From the cell containing the given text, extract its center point as [X, Y] coordinate. 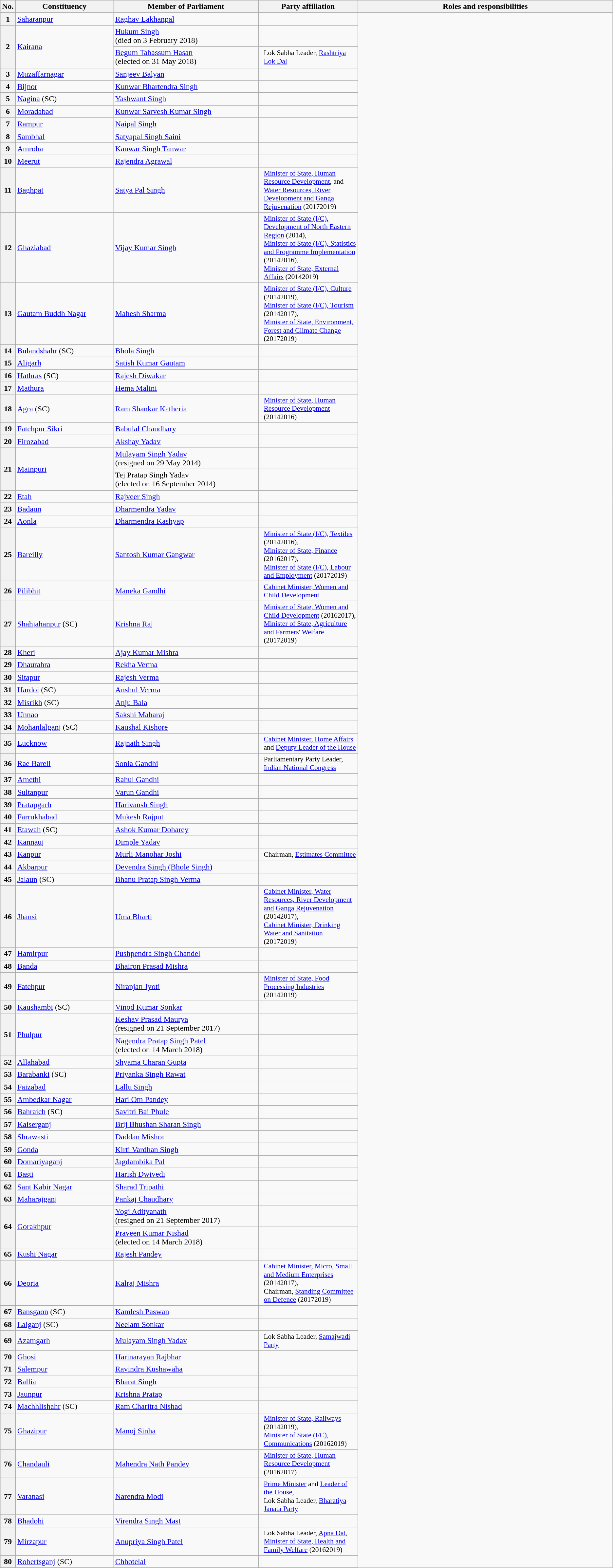
Vijay Kumar Singh [186, 248]
53 [8, 1074]
Mathura [64, 388]
Naipal Singh [186, 124]
2 [8, 47]
9 [8, 149]
Virendra Singh Mast [186, 1521]
Phulpur [64, 1035]
26 [8, 591]
Kunwar Bhartendra Singh [186, 86]
Jhansi [64, 916]
Shahjahanpur (SC) [64, 624]
54 [8, 1087]
Minister of State, Human Resource Development (20142016) [310, 409]
Vinod Kumar Sonkar [186, 1007]
Faizabad [64, 1087]
Ravindra Kushawaha [186, 1369]
Tej Pratap Singh Yadav(elected on 16 September 2014) [186, 479]
Bhanu Pratap Singh Verma [186, 879]
Chhotelal [186, 1562]
Ghaziabad [64, 248]
Basti [64, 1174]
Farrukhabad [64, 817]
47 [8, 954]
Kamlesh Paswan [186, 1312]
Murli Manohar Joshi [186, 854]
71 [8, 1369]
Ram Charitra Nishad [186, 1407]
No. [8, 7]
Minister of State, Human Resource Development (20162017) [310, 1464]
Deoria [64, 1283]
Bharat Singh [186, 1382]
Sanjeev Balyan [186, 74]
27 [8, 624]
22 [8, 496]
Lalganj (SC) [64, 1324]
Anju Bala [186, 702]
Rahul Gandhi [186, 780]
35 [8, 743]
72 [8, 1382]
39 [8, 805]
61 [8, 1174]
51 [8, 1035]
Jagdambika Pal [186, 1162]
77 [8, 1496]
Lok Sabha Leader, Rashtriya Lok Dal [310, 57]
17 [8, 388]
60 [8, 1162]
Aligarh [64, 363]
Krishna Raj [186, 624]
Party affiliation [308, 7]
Sant Kabir Nagar [64, 1186]
Chairman, Estimates Committee [310, 854]
74 [8, 1407]
40 [8, 817]
Etah [64, 496]
Machhlishahr (SC) [64, 1407]
Unnao [64, 715]
Bhadohi [64, 1521]
Mulayam Singh Yadav(resigned on 29 May 2014) [186, 458]
62 [8, 1186]
Santosh Kumar Gangwar [186, 554]
8 [8, 136]
Bhola Singh [186, 351]
Rekha Verma [186, 665]
21 [8, 469]
Dimple Yadav [186, 842]
42 [8, 842]
Minister of State, Women and Child Development (20162017),Minister of State, Agriculture and Farmers' Welfare (20172019) [310, 624]
Moradabad [64, 111]
Uma Bharti [186, 916]
Cabinet Minister, Water Resources, River Development and Ganga Rejuvenation (20142017),Cabinet Minister, Drinking Water and Sanitation (20172019) [310, 916]
Baghpat [64, 190]
4 [8, 86]
Savitri Bai Phule [186, 1112]
Muzaffarnagar [64, 74]
Rajveer Singh [186, 496]
Kunwar Sarvesh Kumar Singh [186, 111]
Maneka Gandhi [186, 591]
32 [8, 702]
Misrikh (SC) [64, 702]
Lallu Singh [186, 1087]
Babulal Chaudhary [186, 429]
Lok Sabha Leader, Samajwadi Party [310, 1341]
Anupriya Singh Patel [186, 1541]
76 [8, 1464]
31 [8, 690]
Dhaurahra [64, 665]
75 [8, 1431]
Yogi Adityanath(resigned on 21 September 2017) [186, 1216]
Dharmendra Yadav [186, 509]
Shrawasti [64, 1137]
Ghazipur [64, 1431]
30 [8, 677]
43 [8, 854]
56 [8, 1112]
Gorakhpur [64, 1227]
19 [8, 429]
Mohanlalganj (SC) [64, 727]
Kaushal Kishore [186, 727]
Pushpendra Singh Chandel [186, 954]
Prime Minister and Leader of the House,Lok Sabha Leader, Bharatiya Janata Party [310, 1496]
Narendra Modi [186, 1496]
78 [8, 1521]
Maharajganj [64, 1199]
Kheri [64, 652]
Sitapur [64, 677]
25 [8, 554]
13 [8, 314]
Kirti Vardhan Singh [186, 1149]
Sonia Gandhi [186, 764]
Hema Malini [186, 388]
Hathras (SC) [64, 376]
Rajesh Diwakar [186, 376]
49 [8, 986]
Dharmendra Kashyap [186, 521]
Begum Tabassum Hasan(elected on 31 May 2018) [186, 57]
Lucknow [64, 743]
24 [8, 521]
Pankaj Chaudhary [186, 1199]
52 [8, 1062]
38 [8, 792]
Salempur [64, 1369]
Fatehpur Sikri [64, 429]
Nagina (SC) [64, 99]
79 [8, 1541]
Barabanki (SC) [64, 1074]
Mulayam Singh Yadav [186, 1341]
Mirzapur [64, 1541]
67 [8, 1312]
Hardoi (SC) [64, 690]
Minister of State, Food Processing Industries (20142019) [310, 986]
Cabinet Minister, Micro, Small and Medium Enterprises (20142017),Chairman, Standing Committee on Defence (20172019) [310, 1283]
Akshay Yadav [186, 441]
Sambhal [64, 136]
Niranjan Jyoti [186, 986]
58 [8, 1137]
Bareilly [64, 554]
Lok Sabha Leader, Apna Dal,Minister of State, Health and Family Welfare (20162019) [310, 1541]
10 [8, 161]
Sakshi Maharaj [186, 715]
Roles and responsibilities [485, 7]
Satya Pal Singh [186, 190]
Parliamentary Party Leader, Indian National Congress [310, 764]
Hukum Singh(died on 3 February 2018) [186, 36]
Daddan Mishra [186, 1137]
Fatehpur [64, 986]
29 [8, 665]
Mahendra Nath Pandey [186, 1464]
Etawah (SC) [64, 830]
55 [8, 1099]
5 [8, 99]
Harivansh Singh [186, 805]
Varanasi [64, 1496]
6 [8, 111]
Allahabad [64, 1062]
80 [8, 1562]
Harinarayan Rajbhar [186, 1357]
11 [8, 190]
Kushi Nagar [64, 1254]
64 [8, 1227]
Varun Gandhi [186, 792]
Ambedkar Nagar [64, 1099]
Amroha [64, 149]
Akbarpur [64, 867]
Bhairon Prasad Mishra [186, 966]
44 [8, 867]
Chandauli [64, 1464]
Anshul Verma [186, 690]
Cabinet Minister, Women and Child Development [310, 591]
28 [8, 652]
Rae Bareli [64, 764]
Amethi [64, 780]
37 [8, 780]
Ram Shankar Katheria [186, 409]
Nagendra Pratap Singh Patel(elected on 14 March 2018) [186, 1045]
Satish Kumar Gautam [186, 363]
Satyapal Singh Saini [186, 136]
Mahesh Sharma [186, 314]
Rajesh Verma [186, 677]
Rampur [64, 124]
41 [8, 830]
50 [8, 1007]
33 [8, 715]
Shyama Charan Gupta [186, 1062]
Minister of State, Railways (20142019),Minister of State (I/C), Communications (20162019) [310, 1431]
Mukesh Rajput [186, 817]
12 [8, 248]
46 [8, 916]
Raghav Lakhanpal [186, 19]
Bahraich (SC) [64, 1112]
Bansgaon (SC) [64, 1312]
23 [8, 509]
Ajay Kumar Mishra [186, 652]
Harish Dwivedi [186, 1174]
45 [8, 879]
Rajnath Singh [186, 743]
Domariyaganj [64, 1162]
Constituency [64, 7]
Kannauj [64, 842]
Keshav Prasad Maurya(resigned on 21 September 2017) [186, 1024]
48 [8, 966]
Kaiserganj [64, 1124]
Bijnor [64, 86]
66 [8, 1283]
Ghosi [64, 1357]
7 [8, 124]
20 [8, 441]
Neelam Sonkar [186, 1324]
Jaunpur [64, 1394]
69 [8, 1341]
Hamirpur [64, 954]
73 [8, 1394]
Pratapgarh [64, 805]
65 [8, 1254]
Sharad Tripathi [186, 1186]
Devendra Singh (Bhole Singh) [186, 867]
14 [8, 351]
Agra (SC) [64, 409]
Rajendra Agrawal [186, 161]
Jalaun (SC) [64, 879]
Minister of State (I/C), Textiles (20142016),Minister of State, Finance (20162017),Minister of State (I/C), Labour and Employment (20172019) [310, 554]
Bulandshahr (SC) [64, 351]
Praveen Kumar Nishad(elected on 14 March 2018) [186, 1237]
34 [8, 727]
Gautam Buddh Nagar [64, 314]
Priyanka Singh Rawat [186, 1074]
Banda [64, 966]
15 [8, 363]
Minister of State, Human Resource Development, and Water Resources, River Development and Ganga Rejuvenation (20172019) [310, 190]
3 [8, 74]
Kairana [64, 47]
Cabinet Minister, Home Affairs and Deputy Leader of the House [310, 743]
Firozabad [64, 441]
Robertsganj (SC) [64, 1562]
Pilibhit [64, 591]
Member of Parliament [186, 7]
57 [8, 1124]
Ballia [64, 1382]
Hari Om Pandey [186, 1099]
Saharanpur [64, 19]
Yashwant Singh [186, 99]
Krishna Pratap [186, 1394]
Sultanpur [64, 792]
Kalraj Mishra [186, 1283]
Brij Bhushan Sharan Singh [186, 1124]
Kanwar Singh Tanwar [186, 149]
36 [8, 764]
Azamgarh [64, 1341]
Meerut [64, 161]
63 [8, 1199]
Mainpuri [64, 469]
59 [8, 1149]
Gonda [64, 1149]
18 [8, 409]
1 [8, 19]
Kaushambi (SC) [64, 1007]
Kanpur [64, 854]
Manoj Sinha [186, 1431]
Badaun [64, 509]
68 [8, 1324]
Ashok Kumar Doharey [186, 830]
70 [8, 1357]
Aonla [64, 521]
16 [8, 376]
Rajesh Pandey [186, 1254]
